Extract the (x, y) coordinate from the center of the cell holding the provided text.  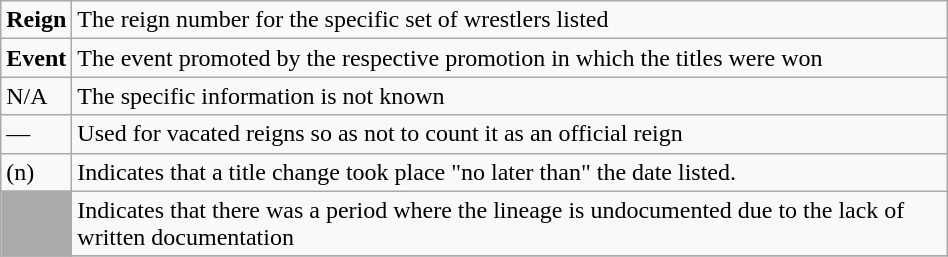
— (36, 134)
The event promoted by the respective promotion in which the titles were won (510, 58)
N/A (36, 96)
Reign (36, 20)
The specific information is not known (510, 96)
Indicates that there was a period where the lineage is undocumented due to the lack of written documentation (510, 224)
Event (36, 58)
The reign number for the specific set of wrestlers listed (510, 20)
(n) (36, 172)
Indicates that a title change took place "no later than" the date listed. (510, 172)
Used for vacated reigns so as not to count it as an official reign (510, 134)
